Identify which cell holds the provided text, then report its [X, Y] central coordinate. 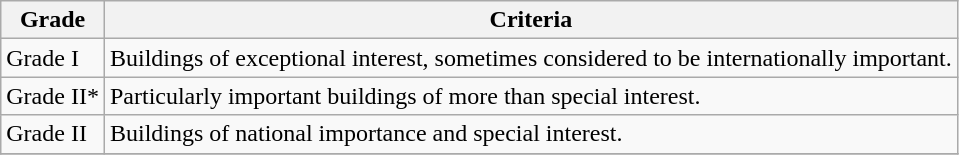
Buildings of exceptional interest, sometimes considered to be internationally important. [530, 58]
Particularly important buildings of more than special interest. [530, 96]
Grade II [53, 134]
Grade I [53, 58]
Grade II* [53, 96]
Criteria [530, 20]
Buildings of national importance and special interest. [530, 134]
Grade [53, 20]
